Return [X, Y] of the center of cell containing provided text 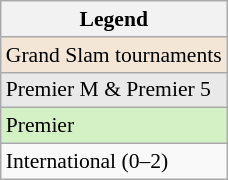
International (0–2) [114, 162]
Legend [114, 19]
Grand Slam tournaments [114, 55]
Premier [114, 126]
Premier M & Premier 5 [114, 90]
